Return [X, Y] of the center of cell containing provided text 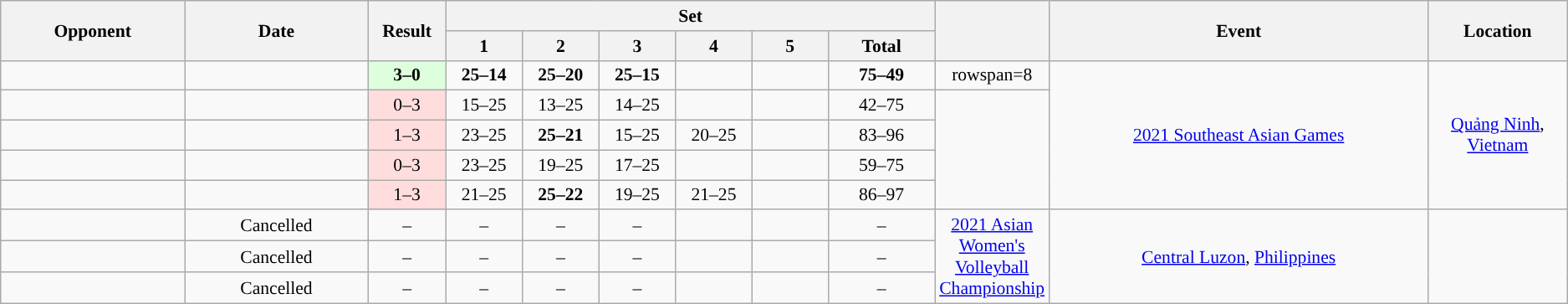
86–97 [881, 195]
4 [714, 46]
2 [560, 46]
42–75 [881, 106]
Quảng Ninh, Vietnam [1498, 135]
rowspan=8 [992, 75]
83–96 [881, 136]
17–25 [637, 165]
Date [277, 30]
14–25 [637, 106]
5 [789, 46]
Event [1239, 30]
Total [881, 46]
75–49 [881, 75]
3–0 [406, 75]
20–25 [714, 136]
25–14 [484, 75]
59–75 [881, 165]
Location [1498, 30]
1 [484, 46]
3 [637, 46]
Result [406, 30]
25–15 [637, 75]
13–25 [560, 106]
25–20 [560, 75]
Central Luzon, Philippines [1239, 257]
2021 Southeast Asian Games [1239, 135]
25–21 [560, 136]
2021 Asian Women's Volleyball Championship [992, 257]
Opponent [93, 30]
25–22 [560, 195]
Set [691, 16]
